Provide the (X, Y) coordinate of the cell's center where the given text is located.  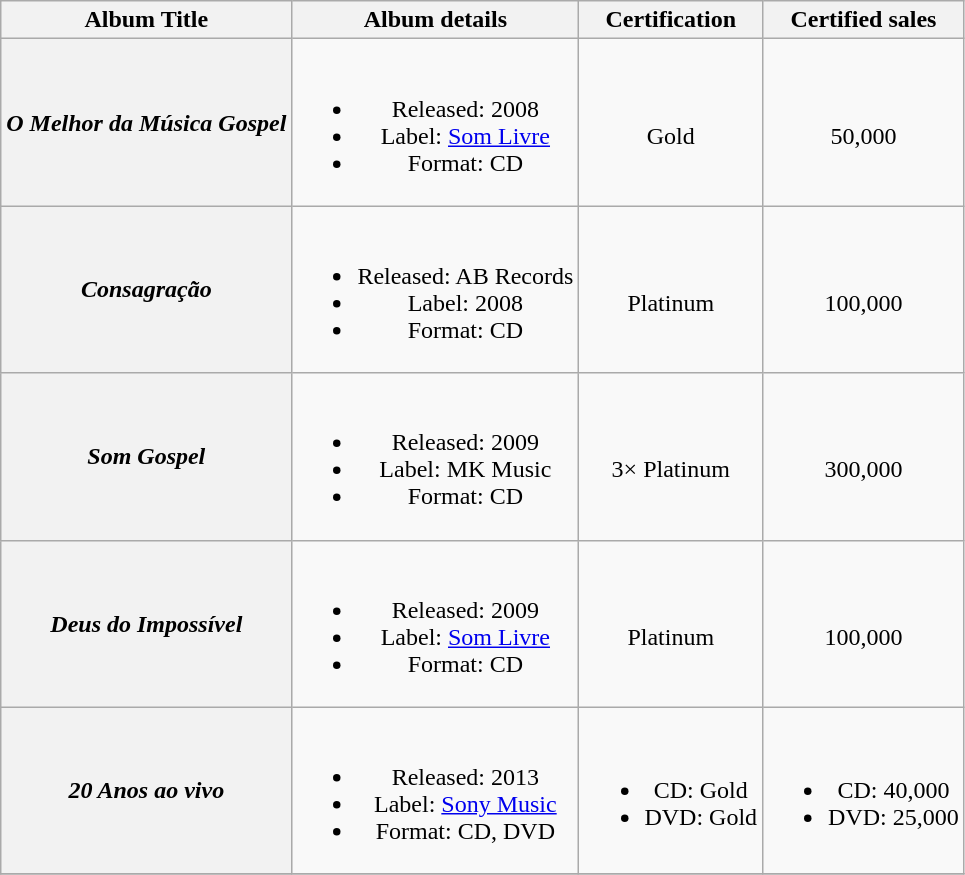
Released: 2009Label: Som LivreFormat: CD (436, 624)
Deus do Impossível (146, 624)
20 Anos ao vivo (146, 790)
Som Gospel (146, 456)
Certified sales (864, 20)
Album details (436, 20)
50,000 (864, 122)
Certification (671, 20)
Gold (671, 122)
Released: 2013Label: Sony MusicFormat: CD, DVD (436, 790)
300,000 (864, 456)
Released: AB RecordsLabel: 2008Format: CD (436, 290)
Consagração (146, 290)
CD: GoldDVD: Gold (671, 790)
Released: 2009Label: MK MusicFormat: CD (436, 456)
CD: 40,000DVD: 25,000 (864, 790)
3× Platinum (671, 456)
Released: 2008Label: Som LivreFormat: CD (436, 122)
O Melhor da Música Gospel (146, 122)
Album Title (146, 20)
